Determine the (x, y) coordinate at the center of the cell enclosing the given text.  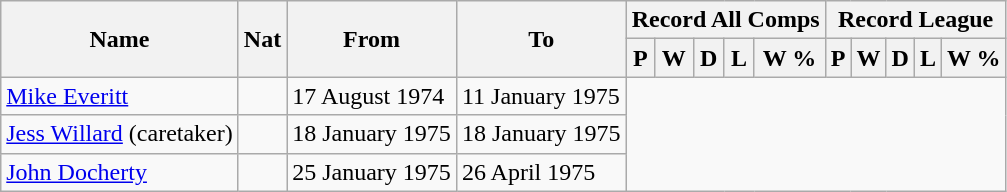
25 January 1975 (372, 172)
John Docherty (120, 172)
17 August 1974 (372, 96)
Jess Willard (caretaker) (120, 134)
Name (120, 39)
Record League (916, 20)
26 April 1975 (541, 172)
From (372, 39)
Nat (262, 39)
Mike Everitt (120, 96)
Record All Comps (726, 20)
To (541, 39)
11 January 1975 (541, 96)
